Detect which cell encompasses the target text, then output its (x, y) center coordinate. 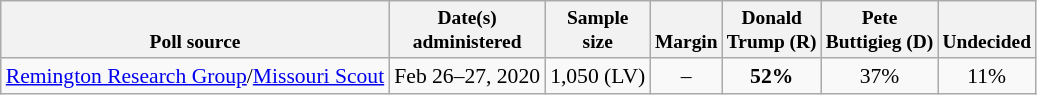
Margin (686, 30)
Samplesize (598, 30)
Undecided (987, 30)
Date(s)administered (467, 30)
– (686, 76)
52% (772, 76)
PeteButtigieg (D) (880, 30)
DonaldTrump (R) (772, 30)
1,050 (LV) (598, 76)
Feb 26–27, 2020 (467, 76)
Poll source (195, 30)
37% (880, 76)
11% (987, 76)
Remington Research Group/Missouri Scout (195, 76)
